Identify which cell holds the provided text, then report its (X, Y) central coordinate. 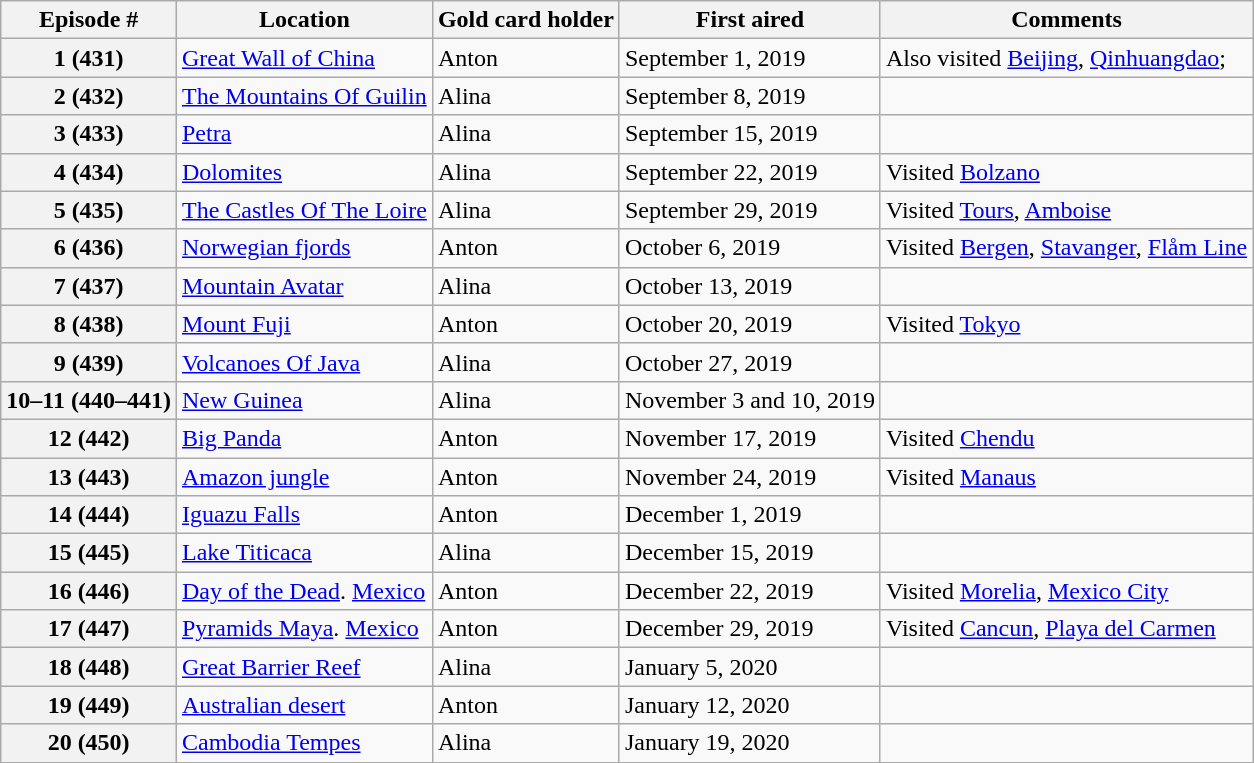
17 (447) (89, 629)
16 (446) (89, 591)
Amazon jungle (304, 477)
November 24, 2019 (750, 477)
Dolomites (304, 172)
Cambodia Tempes (304, 743)
3 (433) (89, 134)
10–11 (440–441) (89, 400)
First aired (750, 20)
Also visited Beijing, Qinhuangdao; (1066, 58)
Visited Morelia, Mexico City (1066, 591)
Visited Cancun, Playa del Carmen (1066, 629)
October 27, 2019 (750, 362)
New Guinea (304, 400)
The Mountains Of Guilin (304, 96)
19 (449) (89, 705)
October 13, 2019 (750, 286)
Visited Bergen, Stavanger, Flåm Line (1066, 248)
January 19, 2020 (750, 743)
20 (450) (89, 743)
Mountain Avatar (304, 286)
November 3 and 10, 2019 (750, 400)
4 (434) (89, 172)
Australian desert (304, 705)
1 (431) (89, 58)
December 1, 2019 (750, 515)
15 (445) (89, 553)
Iguazu Falls (304, 515)
September 15, 2019 (750, 134)
14 (444) (89, 515)
November 17, 2019 (750, 438)
December 22, 2019 (750, 591)
October 20, 2019 (750, 324)
Volcanoes Of Java (304, 362)
6 (436) (89, 248)
Visited Chendu (1066, 438)
Pyramids Maya. Mexico (304, 629)
Comments (1066, 20)
Day of the Dead. Mexico (304, 591)
January 12, 2020 (750, 705)
September 8, 2019 (750, 96)
8 (438) (89, 324)
18 (448) (89, 667)
Episode # (89, 20)
Lake Titicaca (304, 553)
Visited Tokyo (1066, 324)
7 (437) (89, 286)
December 29, 2019 (750, 629)
January 5, 2020 (750, 667)
Visited Manaus (1066, 477)
Visited Tours, Amboise (1066, 210)
September 22, 2019 (750, 172)
Big Panda (304, 438)
9 (439) (89, 362)
September 29, 2019 (750, 210)
5 (435) (89, 210)
October 6, 2019 (750, 248)
Visited Bolzano (1066, 172)
Great Wall of China (304, 58)
September 1, 2019 (750, 58)
13 (443) (89, 477)
December 15, 2019 (750, 553)
The Castles Of The Loire (304, 210)
12 (442) (89, 438)
Gold card holder (526, 20)
Mount Fuji (304, 324)
Norwegian fjords (304, 248)
Petra (304, 134)
Great Barrier Reef (304, 667)
Location (304, 20)
2 (432) (89, 96)
